Provide the (x, y) coordinate of the cell's center where the given text is located.  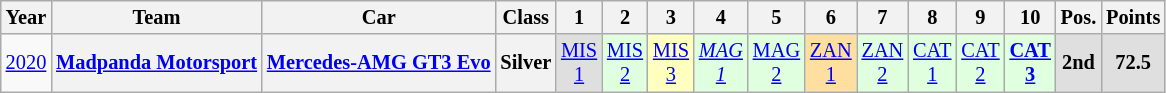
9 (980, 17)
Class (526, 17)
MAG1 (721, 63)
7 (883, 17)
CAT1 (932, 63)
Points (1133, 17)
CAT3 (1030, 63)
2020 (26, 63)
MIS1 (579, 63)
ZAN2 (883, 63)
3 (671, 17)
Year (26, 17)
4 (721, 17)
6 (831, 17)
10 (1030, 17)
Team (156, 17)
Silver (526, 63)
Pos. (1078, 17)
8 (932, 17)
1 (579, 17)
5 (776, 17)
ZAN1 (831, 63)
Madpanda Motorsport (156, 63)
Mercedes-AMG GT3 Evo (379, 63)
Car (379, 17)
CAT2 (980, 63)
MAG2 (776, 63)
MIS2 (625, 63)
2nd (1078, 63)
72.5 (1133, 63)
2 (625, 17)
MIS3 (671, 63)
